Locate the cell with the specified text and output its (x, y) center coordinate. 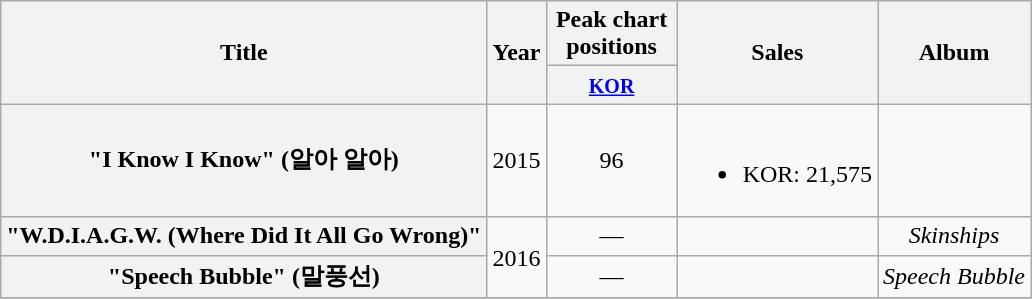
"Speech Bubble" (말풍선) (244, 276)
2015 (516, 160)
96 (612, 160)
Speech Bubble (954, 276)
Peak chart positions (612, 34)
KOR: 21,575 (777, 160)
Title (244, 52)
"W.D.I.A.G.W. (Where Did It All Go Wrong)" (244, 236)
"I Know I Know" (알아 알아) (244, 160)
2016 (516, 258)
Sales (777, 52)
Skinships (954, 236)
Year (516, 52)
Album (954, 52)
KOR (612, 85)
